From the cell containing the given text, extract its center point as [x, y] coordinate. 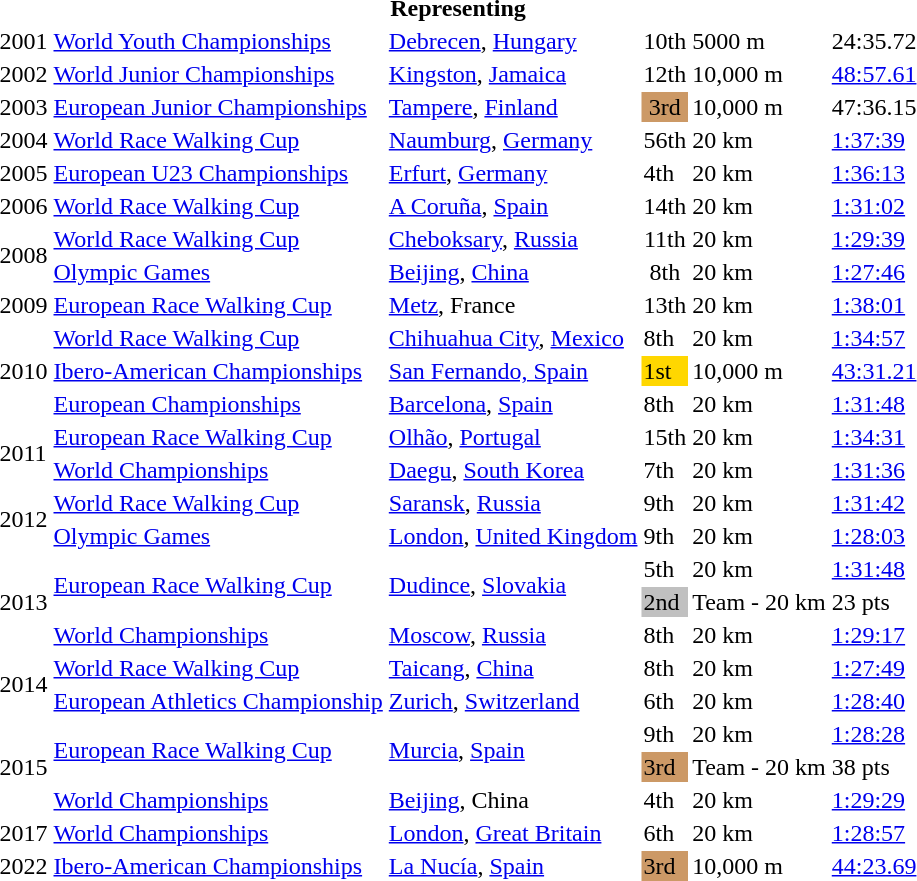
La Nucía, Spain [513, 866]
San Fernando, Spain [513, 371]
11th [665, 239]
Naumburg, Germany [513, 140]
Murcia, Spain [513, 750]
Daegu, South Korea [513, 470]
7th [665, 470]
5th [665, 569]
Barcelona, Spain [513, 404]
Cheboksary, Russia [513, 239]
Moscow, Russia [513, 635]
European Athletics Championship [218, 701]
Metz, France [513, 305]
European Junior Championships [218, 107]
Chihuahua City, Mexico [513, 338]
13th [665, 305]
London, United Kingdom [513, 536]
Dudince, Slovakia [513, 586]
Olhão, Portugal [513, 437]
15th [665, 437]
Saransk, Russia [513, 503]
2nd [665, 602]
Debrecen, Hungary [513, 41]
European U23 Championships [218, 173]
Kingston, Jamaica [513, 74]
Taicang, China [513, 668]
56th [665, 140]
12th [665, 74]
London, Great Britain [513, 833]
14th [665, 206]
European Championships [218, 404]
Zurich, Switzerland [513, 701]
5000 m [760, 41]
World Youth Championships [218, 41]
A Coruña, Spain [513, 206]
10th [665, 41]
Erfurt, Germany [513, 173]
1st [665, 371]
Tampere, Finland [513, 107]
World Junior Championships [218, 74]
